Find where the given text appears and provide that cell's center as (X, Y) coordinate. 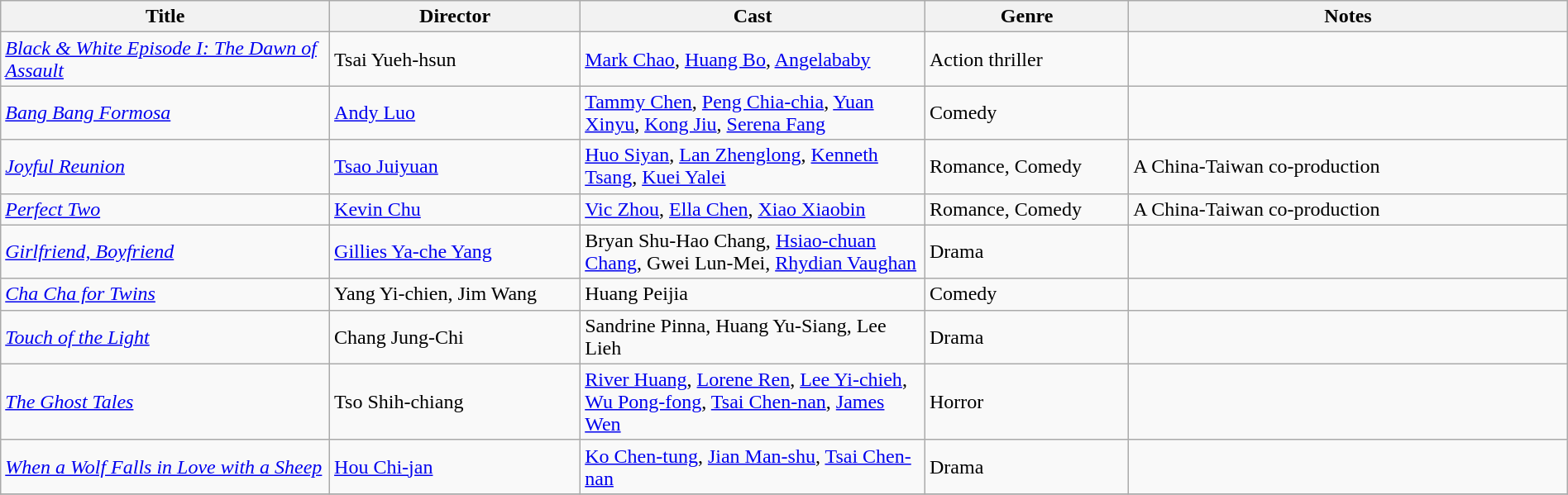
Sandrine Pinna, Huang Yu-Siang, Lee Lieh (753, 337)
Chang Jung-Chi (455, 337)
Mark Chao, Huang Bo, Angelababy (753, 59)
Perfect Two (165, 209)
When a Wolf Falls in Love with a Sheep (165, 466)
Gillies Ya-che Yang (455, 251)
Director (455, 17)
Title (165, 17)
Tammy Chen, Peng Chia-chia, Yuan Xinyu, Kong Jiu, Serena Fang (753, 112)
Tsao Juiyuan (455, 167)
Kevin Chu (455, 209)
Genre (1026, 17)
Bang Bang Formosa (165, 112)
Cha Cha for Twins (165, 294)
Vic Zhou, Ella Chen, Xiao Xiaobin (753, 209)
Yang Yi-chien, Jim Wang (455, 294)
The Ghost Tales (165, 402)
Tso Shih-chiang (455, 402)
Huo Siyan, Lan Zhenglong, Kenneth Tsang, Kuei Yalei (753, 167)
Hou Chi-jan (455, 466)
Horror (1026, 402)
Touch of the Light (165, 337)
Joyful Reunion (165, 167)
Huang Peijia (753, 294)
Notes (1348, 17)
River Huang, Lorene Ren, Lee Yi-chieh, Wu Pong-fong, Tsai Chen-nan, James Wen (753, 402)
Bryan Shu-Hao Chang, Hsiao-chuan Chang, Gwei Lun-Mei, Rhydian Vaughan (753, 251)
Cast (753, 17)
Girlfriend, Boyfriend (165, 251)
Action thriller (1026, 59)
Andy Luo (455, 112)
Tsai Yueh-hsun (455, 59)
Ko Chen-tung, Jian Man-shu, Tsai Chen-nan (753, 466)
Black & White Episode I: The Dawn of Assault (165, 59)
